Detect which cell encompasses the target text, then output its [X, Y] center coordinate. 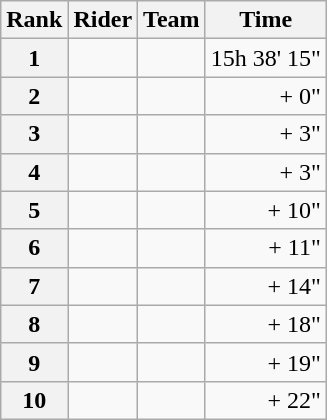
+ 22" [266, 400]
5 [34, 210]
Team [172, 20]
3 [34, 134]
9 [34, 362]
7 [34, 286]
Time [266, 20]
4 [34, 172]
+ 0" [266, 96]
10 [34, 400]
1 [34, 58]
Rank [34, 20]
2 [34, 96]
+ 10" [266, 210]
Rider [103, 20]
8 [34, 324]
+ 19" [266, 362]
15h 38' 15" [266, 58]
+ 18" [266, 324]
+ 11" [266, 248]
+ 14" [266, 286]
6 [34, 248]
